From the cell containing the given text, extract its center point as (x, y) coordinate. 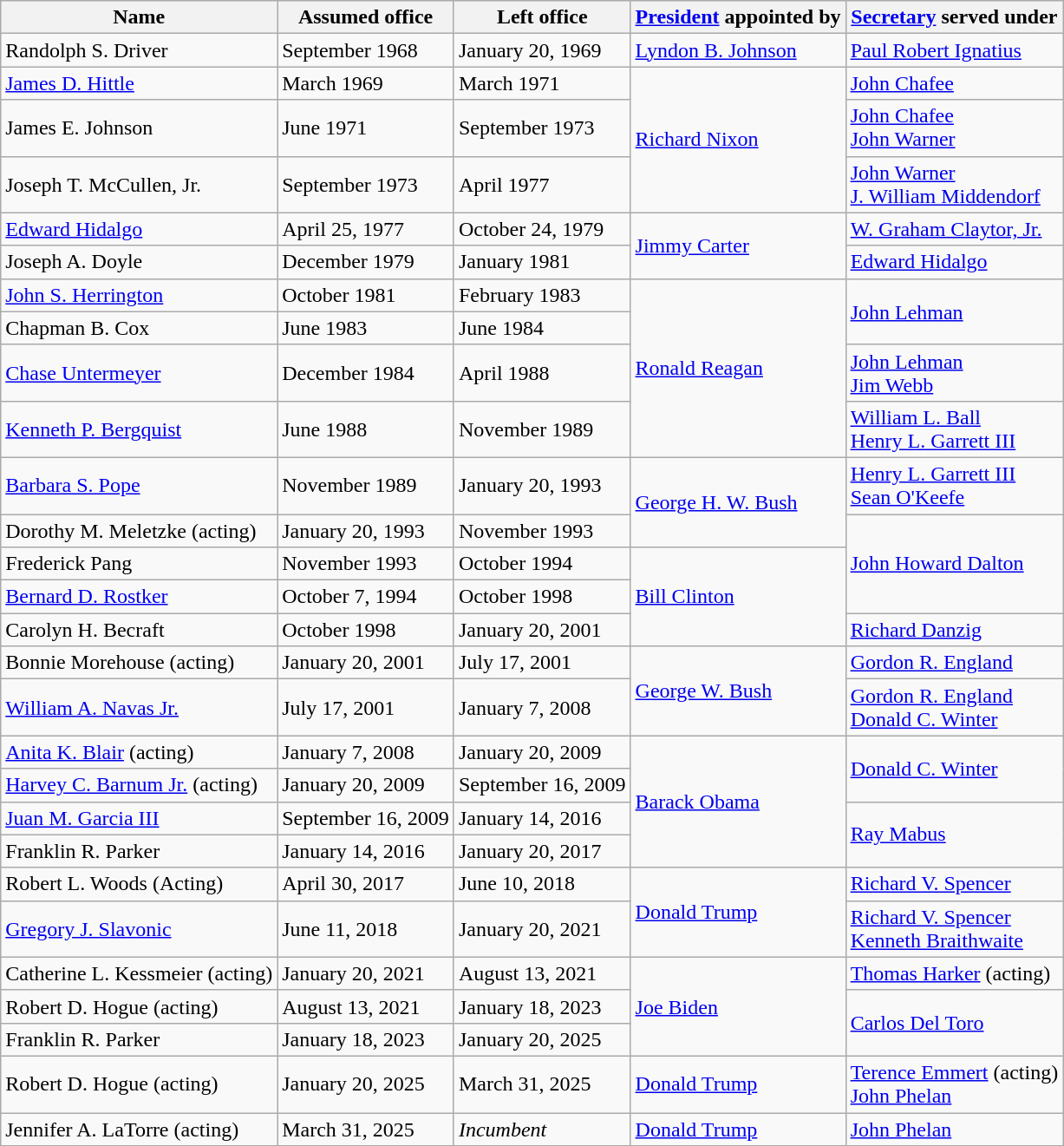
Bill Clinton (738, 597)
April 1988 (542, 373)
Bonnie Morehouse (acting) (139, 663)
October 7, 1994 (366, 597)
Richard V. SpencerKenneth Braithwaite (954, 928)
John Chafee (954, 83)
October 1994 (542, 564)
December 1979 (366, 262)
Jennifer A. LaTorre (acting) (139, 1129)
Robert L. Woods (Acting) (139, 884)
October 1981 (366, 295)
Incumbent (542, 1129)
Secretary served under (954, 17)
William A. Navas Jr. (139, 708)
W. Graham Claytor, Jr. (954, 229)
Gordon R. England (954, 663)
December 1984 (366, 373)
June 1971 (366, 128)
January 20, 1969 (542, 50)
John WarnerJ. William Middendorf (954, 184)
January 20, 2017 (542, 851)
March 1969 (366, 83)
Richard Nixon (738, 140)
John ChafeeJohn Warner (954, 128)
John Howard Dalton (954, 563)
Barack Obama (738, 802)
Richard Danzig (954, 630)
Juan M. Garcia III (139, 818)
Kenneth P. Bergquist (139, 429)
Joe Biden (738, 1006)
September 1968 (366, 50)
April 1977 (542, 184)
Catherine L. Kessmeier (acting) (139, 973)
April 25, 1977 (366, 229)
Richard V. Spencer (954, 884)
Carolyn H. Becraft (139, 630)
Ray Mabus (954, 835)
Jimmy Carter (738, 246)
October 24, 1979 (542, 229)
President appointed by (738, 17)
James D. Hittle (139, 83)
Assumed office (366, 17)
William L. BallHenry L. Garrett III (954, 429)
April 30, 2017 (366, 884)
Randolph S. Driver (139, 50)
Dorothy M. Meletzke (acting) (139, 530)
Terence Emmert (acting)John Phelan (954, 1084)
Frederick Pang (139, 564)
Henry L. Garrett IIISean O'Keefe (954, 486)
February 1983 (542, 295)
Name (139, 17)
John LehmanJim Webb (954, 373)
James E. Johnson (139, 128)
George W. Bush (738, 691)
Anita K. Blair (acting) (139, 752)
Left office (542, 17)
Donald C. Winter (954, 769)
John S. Herrington (139, 295)
Gordon R. EnglandDonald C. Winter (954, 708)
Joseph A. Doyle (139, 262)
Barbara S. Pope (139, 486)
Bernard D. Rostker (139, 597)
Chase Untermeyer (139, 373)
June 10, 2018 (542, 884)
Thomas Harker (acting) (954, 973)
Harvey C. Barnum Jr. (acting) (139, 785)
Chapman B. Cox (139, 328)
June 1983 (366, 328)
George H. W. Bush (738, 501)
June 11, 2018 (366, 928)
June 1988 (366, 429)
January 1981 (542, 262)
Lyndon B. Johnson (738, 50)
John Phelan (954, 1129)
June 1984 (542, 328)
Ronald Reagan (738, 368)
Joseph T. McCullen, Jr. (139, 184)
Carlos Del Toro (954, 1023)
March 1971 (542, 83)
John Lehman (954, 311)
Paul Robert Ignatius (954, 50)
Gregory J. Slavonic (139, 928)
